Return the (X, Y) coordinate for the center point of the cell that contains the specified text.  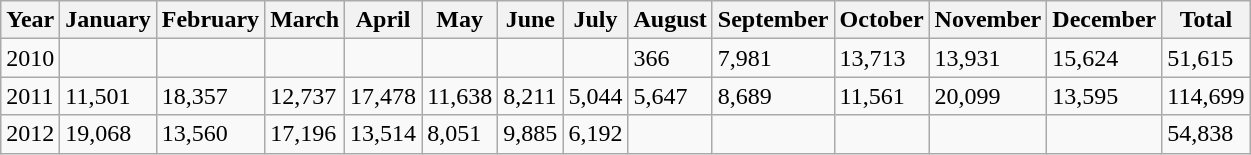
June (530, 20)
March (305, 20)
11,501 (108, 96)
13,931 (988, 58)
8,211 (530, 96)
5,044 (596, 96)
November (988, 20)
17,478 (384, 96)
19,068 (108, 134)
13,560 (210, 134)
September (773, 20)
17,196 (305, 134)
11,561 (882, 96)
11,638 (460, 96)
July (596, 20)
Year (30, 20)
August (670, 20)
January (108, 20)
December (1104, 20)
8,689 (773, 96)
51,615 (1206, 58)
13,713 (882, 58)
13,595 (1104, 96)
April (384, 20)
18,357 (210, 96)
February (210, 20)
13,514 (384, 134)
20,099 (988, 96)
366 (670, 58)
114,699 (1206, 96)
7,981 (773, 58)
October (882, 20)
15,624 (1104, 58)
2010 (30, 58)
54,838 (1206, 134)
9,885 (530, 134)
5,647 (670, 96)
12,737 (305, 96)
2012 (30, 134)
2011 (30, 96)
8,051 (460, 134)
May (460, 20)
6,192 (596, 134)
Total (1206, 20)
